Search for the cell housing the specified text and yield its [x, y] center coordinate. 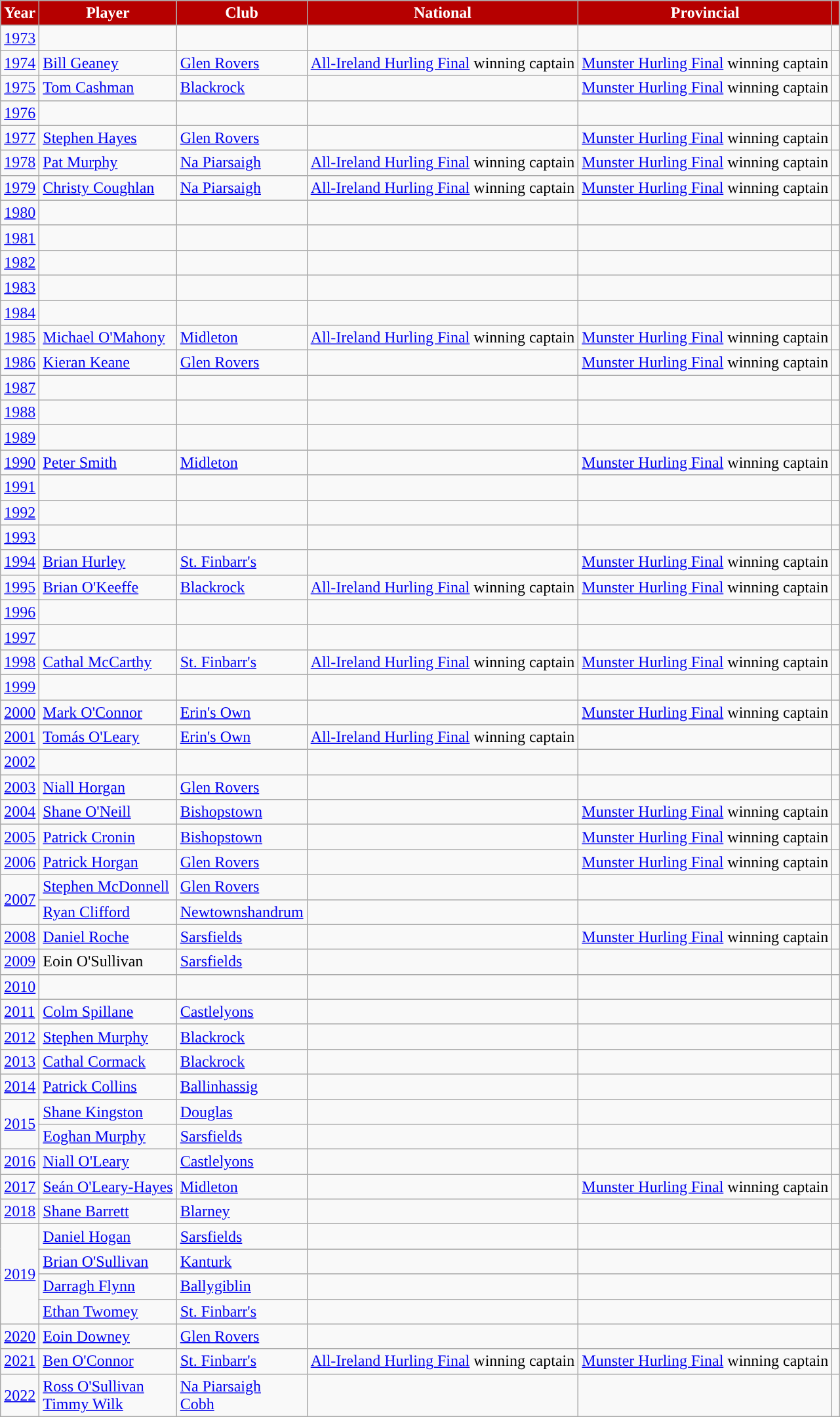
2011 [20, 1012]
1997 [20, 637]
2001 [20, 737]
1983 [20, 287]
Kanturk [241, 1262]
Stephen McDonnell [108, 887]
Newtownshandrum [241, 912]
Tomás O'Leary [108, 737]
1981 [20, 237]
Douglas [241, 1112]
Christy Coughlan [108, 188]
1979 [20, 188]
1993 [20, 537]
Shane Barrett [108, 1212]
2010 [20, 987]
Year [20, 13]
1975 [20, 88]
2004 [20, 812]
Kieran Keane [108, 363]
Ballygiblin [241, 1286]
1987 [20, 388]
2008 [20, 937]
Patrick Collins [108, 1086]
1978 [20, 163]
1989 [20, 438]
2009 [20, 962]
2013 [20, 1061]
Ballinhassig [241, 1086]
2015 [20, 1124]
Brian Hurley [108, 562]
1996 [20, 612]
Tom Cashman [108, 88]
Stephen Hayes [108, 138]
2020 [20, 1336]
2018 [20, 1212]
2021 [20, 1361]
1992 [20, 512]
Bill Geaney [108, 63]
2007 [20, 899]
Club [241, 13]
1991 [20, 487]
1994 [20, 562]
2014 [20, 1086]
Darragh Flynn [108, 1286]
Eoghan Murphy [108, 1137]
Stephen Murphy [108, 1037]
Shane O'Neill [108, 812]
Mark O'Connor [108, 712]
2000 [20, 712]
Daniel Hogan [108, 1237]
1988 [20, 413]
1986 [20, 363]
Ryan Clifford [108, 912]
Michael O'Mahony [108, 338]
1976 [20, 113]
Na PiarsaighCobh [241, 1395]
Patrick Horgan [108, 862]
1977 [20, 138]
Colm Spillane [108, 1012]
1995 [20, 587]
Patrick Cronin [108, 837]
2022 [20, 1395]
Provincial [706, 13]
2017 [20, 1187]
National [443, 13]
Blarney [241, 1212]
1980 [20, 213]
1998 [20, 662]
Niall Horgan [108, 787]
2016 [20, 1162]
1985 [20, 338]
Daniel Roche [108, 937]
1982 [20, 262]
Cathal McCarthy [108, 662]
Ben O'Connor [108, 1361]
2005 [20, 837]
2002 [20, 762]
Peter Smith [108, 462]
1974 [20, 63]
1984 [20, 313]
Shane Kingston [108, 1112]
Player [108, 13]
1973 [20, 38]
1990 [20, 462]
Eoin Downey [108, 1336]
1999 [20, 687]
Eoin O'Sullivan [108, 962]
2019 [20, 1274]
Ross O'SullivanTimmy Wilk [108, 1395]
Niall O'Leary [108, 1162]
Seán O'Leary-Hayes [108, 1187]
2003 [20, 787]
2006 [20, 862]
Pat Murphy [108, 163]
Cathal Cormack [108, 1061]
2012 [20, 1037]
Brian O'Sullivan [108, 1262]
Brian O'Keeffe [108, 587]
Ethan Twomey [108, 1311]
